Provide the [x, y] coordinate of the cell's center where the given text is located.  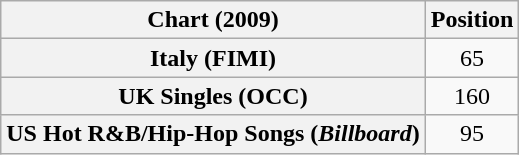
Italy (FIMI) [213, 58]
65 [472, 58]
UK Singles (OCC) [213, 96]
Position [472, 20]
95 [472, 134]
160 [472, 96]
US Hot R&B/Hip-Hop Songs (Billboard) [213, 134]
Chart (2009) [213, 20]
